Capture the cell that displays the provided text and extract its (x, y) central coordinate. 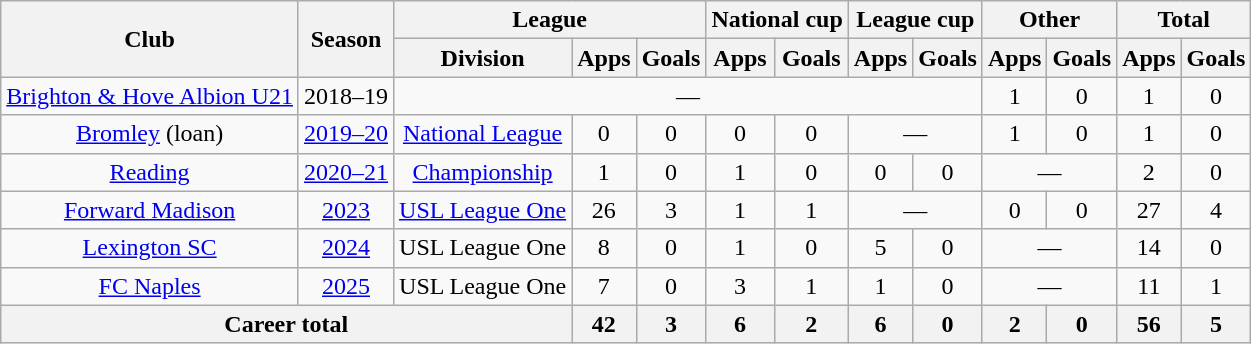
Brighton & Hove Albion U21 (150, 96)
Division (483, 58)
26 (604, 210)
Lexington SC (150, 248)
7 (604, 286)
27 (1149, 210)
2019–20 (346, 134)
2020–21 (346, 172)
National League (483, 134)
56 (1149, 324)
Club (150, 39)
Career total (286, 324)
2023 (346, 210)
Championship (483, 172)
8 (604, 248)
2024 (346, 248)
Other (1049, 20)
League (550, 20)
14 (1149, 248)
42 (604, 324)
11 (1149, 286)
FC Naples (150, 286)
2025 (346, 286)
League cup (915, 20)
Forward Madison (150, 210)
Total (1184, 20)
National cup (777, 20)
Bromley (loan) (150, 134)
4 (1216, 210)
2018–19 (346, 96)
Reading (150, 172)
Season (346, 39)
